Output the [X, Y] coordinate of the center of the cell containing the given text.  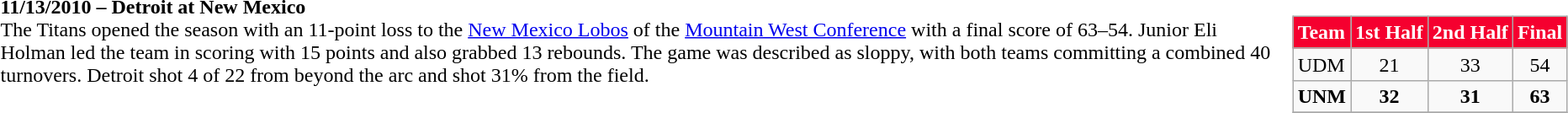
31 [1470, 96]
2nd Half [1470, 32]
54 [1539, 64]
Final [1539, 32]
32 [1390, 96]
Team [1322, 32]
UNM [1322, 96]
21 [1390, 64]
63 [1539, 96]
UDM [1322, 64]
33 [1470, 64]
1st Half [1390, 32]
